For the text-containing cell, return its midpoint in (X, Y) coordinate format. 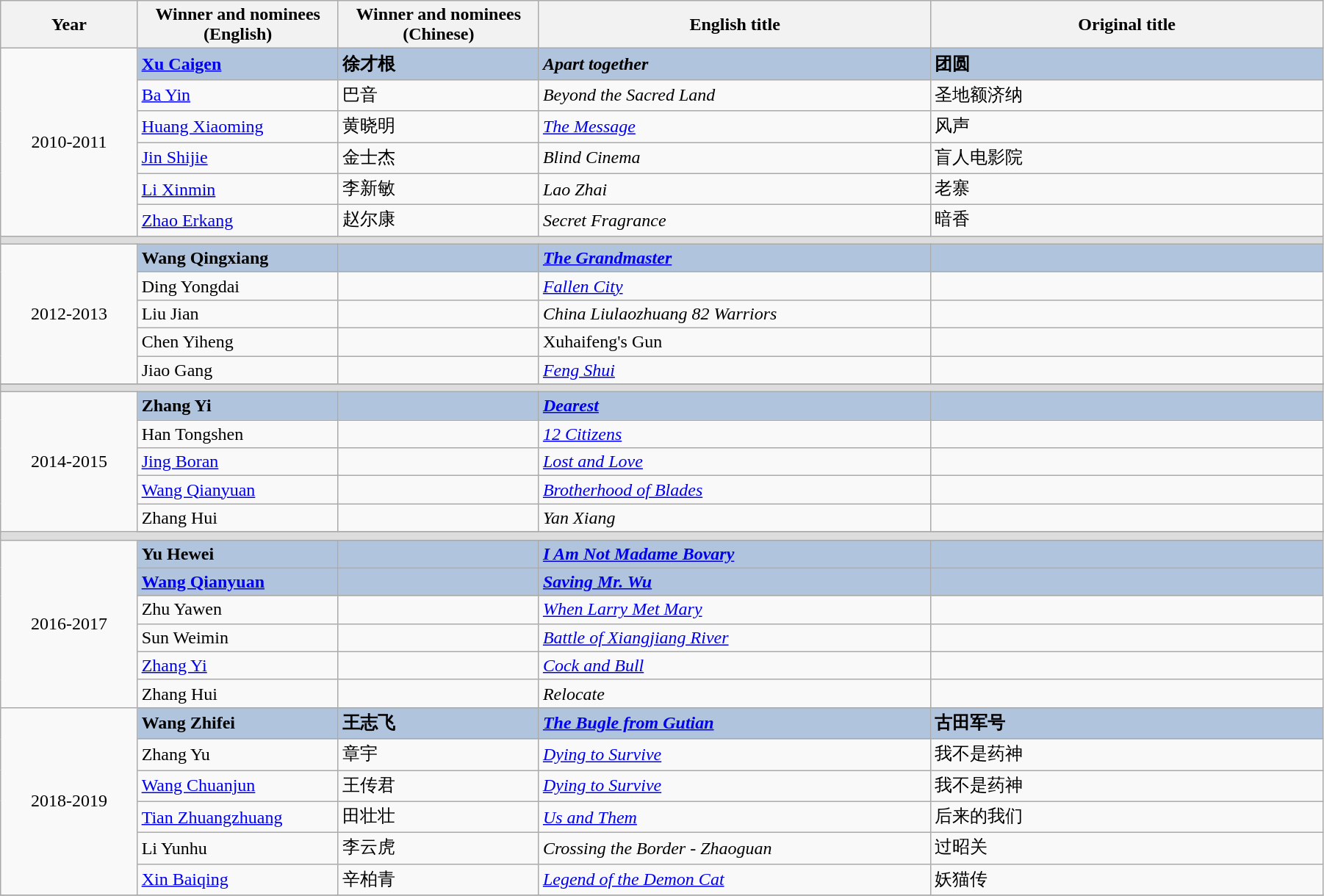
Blind Cinema (735, 159)
Li Xinmin (238, 189)
古田军号 (1127, 723)
圣地额济纳 (1127, 95)
Liu Jian (238, 314)
2016-2017 (69, 624)
风声 (1127, 126)
辛柏青 (438, 880)
The Bugle from Gutian (735, 723)
I Am Not Madame Bovary (735, 554)
When Larry Met Mary (735, 610)
老寨 (1127, 189)
The Grandmaster (735, 258)
王志飞 (438, 723)
团圆 (1127, 65)
Huang Xiaoming (238, 126)
12 Citizens (735, 434)
Brotherhood of Blades (735, 490)
Year (69, 25)
盲人电影院 (1127, 159)
Sun Weimin (238, 637)
Li Yunhu (238, 849)
Us and Them (735, 817)
Yu Hewei (238, 554)
Yan Xiang (735, 518)
Zhao Erkang (238, 220)
Original title (1127, 25)
Xuhaifeng's Gun (735, 342)
English title (735, 25)
Dearest (735, 406)
Cock and Bull (735, 665)
2014-2015 (69, 462)
Zhang Yu (238, 755)
Wang Zhifei (238, 723)
Zhu Yawen (238, 610)
Chen Yiheng (238, 342)
李新敏 (438, 189)
Apart together (735, 65)
2010-2011 (69, 142)
金士杰 (438, 159)
Wang Qingxiang (238, 258)
The Message (735, 126)
Relocate (735, 693)
妖猫传 (1127, 880)
Lao Zhai (735, 189)
王传君 (438, 786)
黄晓明 (438, 126)
徐才根 (438, 65)
章宇 (438, 755)
Winner and nominees(Chinese) (438, 25)
2012-2013 (69, 314)
Jin Shijie (238, 159)
田壮壮 (438, 817)
过昭关 (1127, 849)
Feng Shui (735, 369)
Wang Chuanjun (238, 786)
2018-2019 (69, 801)
China Liulaozhuang 82 Warriors (735, 314)
Jing Boran (238, 462)
Battle of Xiangjiang River (735, 637)
暗香 (1127, 220)
Legend of the Demon Cat (735, 880)
Jiao Gang (238, 369)
Ba Yin (238, 95)
Beyond the Sacred Land (735, 95)
巴音 (438, 95)
Xu Caigen (238, 65)
Han Tongshen (238, 434)
Fallen City (735, 286)
后来的我们 (1127, 817)
Secret Fragrance (735, 220)
Saving Mr. Wu (735, 582)
Winner and nominees(English) (238, 25)
Xin Baiqing (238, 880)
李云虎 (438, 849)
Lost and Love (735, 462)
Tian Zhuangzhuang (238, 817)
赵尔康 (438, 220)
Ding Yongdai (238, 286)
Crossing the Border - Zhaoguan (735, 849)
